Scan for the cell matching the given text and deliver its (x, y) coordinate at center. 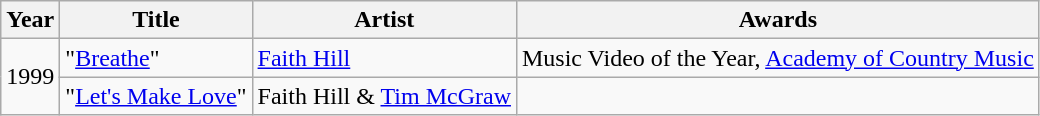
Year (30, 20)
1999 (30, 77)
Title (156, 20)
"Breathe" (156, 58)
Faith Hill (384, 58)
Artist (384, 20)
Faith Hill & Tim McGraw (384, 96)
Music Video of the Year, Academy of Country Music (778, 58)
Awards (778, 20)
"Let's Make Love" (156, 96)
